Return the [X, Y] coordinate for the center point of the cell that contains the specified text.  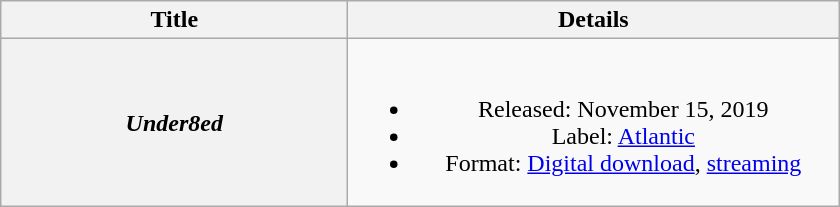
Under8ed [174, 122]
Title [174, 20]
Released: November 15, 2019Label: AtlanticFormat: Digital download, streaming [594, 122]
Details [594, 20]
